Search for the cell housing the specified text and yield its (x, y) center coordinate. 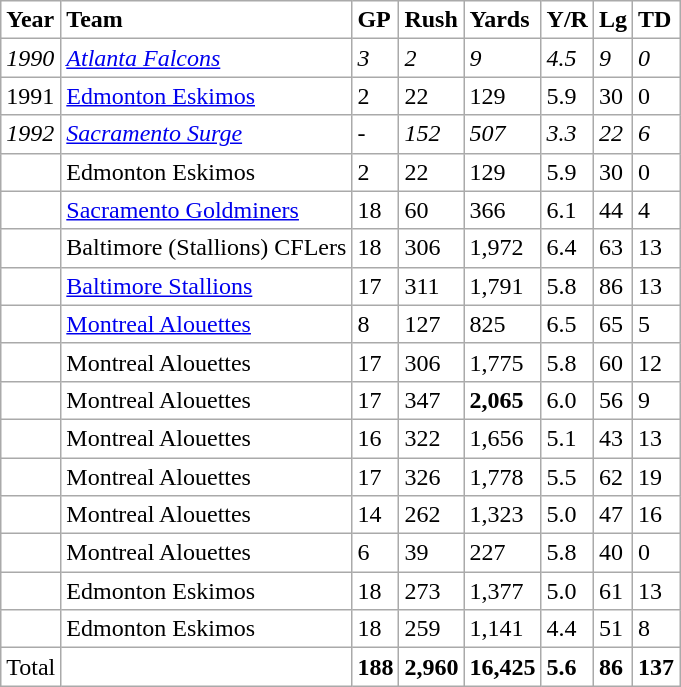
14 (376, 515)
273 (432, 591)
47 (612, 515)
1,141 (502, 629)
347 (432, 400)
5.1 (567, 438)
Y/R (567, 20)
4.5 (567, 58)
1,791 (502, 286)
GP (376, 20)
825 (502, 324)
2,960 (432, 667)
5.6 (567, 667)
Atlanta Falcons (206, 58)
43 (612, 438)
Yards (502, 20)
227 (502, 553)
1,377 (502, 591)
2,065 (502, 400)
1992 (31, 134)
39 (432, 553)
12 (656, 362)
61 (612, 591)
3 (376, 58)
Year (31, 20)
6.5 (567, 324)
5.5 (567, 477)
326 (432, 477)
127 (432, 324)
16,425 (502, 667)
3.3 (567, 134)
6.1 (567, 210)
- (376, 134)
366 (502, 210)
507 (502, 134)
137 (656, 667)
1,323 (502, 515)
152 (432, 134)
51 (612, 629)
44 (612, 210)
259 (432, 629)
1,972 (502, 248)
Lg (612, 20)
TD (656, 20)
6.4 (567, 248)
5 (656, 324)
Total (31, 667)
63 (612, 248)
188 (376, 667)
40 (612, 553)
311 (432, 286)
1,775 (502, 362)
1990 (31, 58)
65 (612, 324)
1,656 (502, 438)
Sacramento Goldminers (206, 210)
1991 (31, 96)
19 (656, 477)
322 (432, 438)
4.4 (567, 629)
Team (206, 20)
Rush (432, 20)
Sacramento Surge (206, 134)
4 (656, 210)
Baltimore Stallions (206, 286)
Baltimore (Stallions) CFLers (206, 248)
262 (432, 515)
56 (612, 400)
1,778 (502, 477)
62 (612, 477)
6.0 (567, 400)
